Detect which cell encompasses the target text, then output its [X, Y] center coordinate. 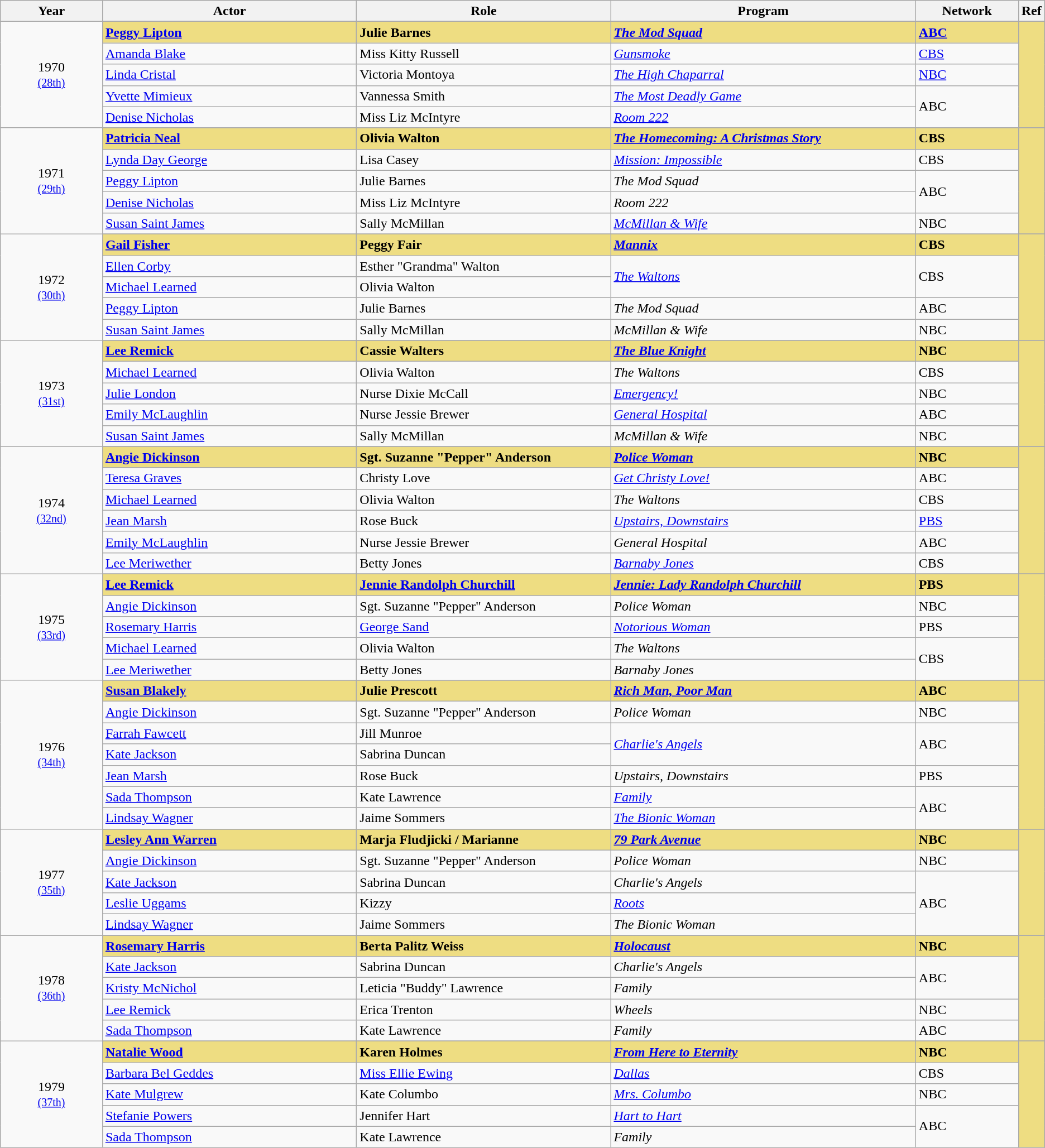
Marja Fludjicki / Marianne [483, 839]
Erica Trenton [483, 1010]
Holocaust [763, 946]
Ellen Corby [229, 266]
Patricia Neal [229, 138]
Jennifer Hart [483, 1116]
Christy Love [483, 478]
Cassie Walters [483, 351]
1974 (32nd) [51, 510]
Miss Ellie Ewing [483, 1073]
Kate Columbo [483, 1094]
George Sand [483, 627]
Barbara Bel Geddes [229, 1073]
1979 (37th) [51, 1094]
Get Christy Love! [763, 478]
1975 (33rd) [51, 627]
1977 (35th) [51, 882]
Mission: Impossible [763, 160]
Lisa Casey [483, 160]
Farrah Fawcett [229, 733]
Ref [1032, 11]
Jennie: Lady Randolph Churchill [763, 584]
Emergency! [763, 393]
The High Chaparral [763, 75]
Karen Holmes [483, 1052]
Kristy McNichol [229, 988]
Lynda Day George [229, 160]
Kate Mulgrew [229, 1094]
79 Park Avenue [763, 839]
1973 (31st) [51, 393]
The Homecoming: A Christmas Story [763, 138]
Roots [763, 903]
Jill Munroe [483, 733]
Hart to Hart [763, 1116]
The Most Deadly Game [763, 96]
Gunsmoke [763, 54]
Susan Blakely [229, 691]
Stefanie Powers [229, 1116]
Julie Prescott [483, 691]
Nurse Dixie McCall [483, 393]
Teresa Graves [229, 478]
Lesley Ann Warren [229, 839]
Yvette Mimieux [229, 96]
Actor [229, 11]
Leticia "Buddy" Lawrence [483, 988]
1970 (28th) [51, 75]
Network [967, 11]
Natalie Wood [229, 1052]
Mrs. Columbo [763, 1094]
Notorious Woman [763, 627]
Vannessa Smith [483, 96]
Gail Fisher [229, 244]
1972 (30th) [51, 287]
The Blue Knight [763, 351]
1978 (36th) [51, 988]
Wheels [763, 1010]
Role [483, 11]
From Here to Eternity [763, 1052]
Peggy Fair [483, 244]
Miss Kitty Russell [483, 54]
1976 (34th) [51, 755]
Kizzy [483, 903]
Victoria Montoya [483, 75]
1971 (29th) [51, 181]
Leslie Uggams [229, 903]
Mannix [763, 244]
Julie London [229, 393]
Berta Palitz Weiss [483, 946]
Program [763, 11]
Amanda Blake [229, 54]
Dallas [763, 1073]
Year [51, 11]
Jennie Randolph Churchill [483, 584]
Esther "Grandma" Walton [483, 266]
Linda Cristal [229, 75]
Rich Man, Poor Man [763, 691]
